Provide the [X, Y] coordinate of the cell's center where the given text is located.  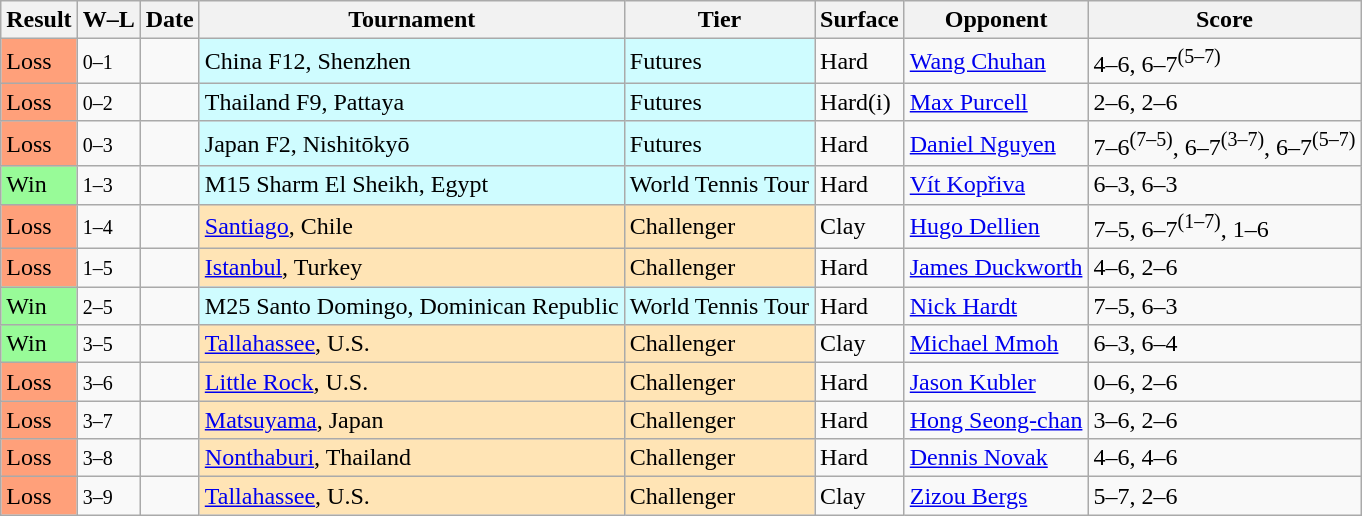
0–6, 2–6 [1224, 382]
Hard(i) [860, 102]
Little Rock, U.S. [412, 382]
Hong Seong-chan [996, 420]
Nonthaburi, Thailand [412, 458]
1–4 [108, 226]
Jason Kubler [996, 382]
3–8 [108, 458]
Vít Kopřiva [996, 185]
Max Purcell [996, 102]
Matsuyama, Japan [412, 420]
Tier [719, 20]
2–5 [108, 306]
6–3, 6–4 [1224, 344]
Daniel Nguyen [996, 144]
1–3 [108, 185]
7–6(7–5), 6–7(3–7), 6–7(5–7) [1224, 144]
Surface [860, 20]
Japan F2, Nishitōkyō [412, 144]
Zizou Bergs [996, 496]
3–6 [108, 382]
Opponent [996, 20]
1–5 [108, 268]
Thailand F9, Pattaya [412, 102]
M25 Santo Domingo, Dominican Republic [412, 306]
Score [1224, 20]
W–L [108, 20]
7–5, 6–7(1–7), 1–6 [1224, 226]
M15 Sharm El Sheikh, Egypt [412, 185]
3–6, 2–6 [1224, 420]
James Duckworth [996, 268]
0–2 [108, 102]
5–7, 2–6 [1224, 496]
Nick Hardt [996, 306]
3–9 [108, 496]
Istanbul, Turkey [412, 268]
4–6, 2–6 [1224, 268]
2–6, 2–6 [1224, 102]
4–6, 4–6 [1224, 458]
Wang Chuhan [996, 62]
3–5 [108, 344]
Michael Mmoh [996, 344]
China F12, Shenzhen [412, 62]
3–7 [108, 420]
Hugo Dellien [996, 226]
7–5, 6–3 [1224, 306]
4–6, 6–7(5–7) [1224, 62]
0–1 [108, 62]
Santiago, Chile [412, 226]
Date [170, 20]
Tournament [412, 20]
0–3 [108, 144]
Result [39, 20]
6–3, 6–3 [1224, 185]
Dennis Novak [996, 458]
